Extract the (x, y) coordinate from the center of the cell holding the provided text.  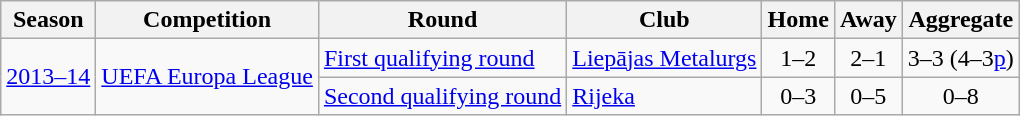
2013–14 (48, 77)
UEFA Europa League (208, 77)
1–2 (798, 58)
3–3 (4–3p) (960, 58)
Club (664, 20)
Competition (208, 20)
0–3 (798, 96)
Aggregate (960, 20)
0–5 (868, 96)
Liepājas Metalurgs (664, 58)
Season (48, 20)
Rijeka (664, 96)
2–1 (868, 58)
First qualifying round (442, 58)
0–8 (960, 96)
Home (798, 20)
Away (868, 20)
Round (442, 20)
Second qualifying round (442, 96)
